Search for the cell housing the specified text and yield its [X, Y] center coordinate. 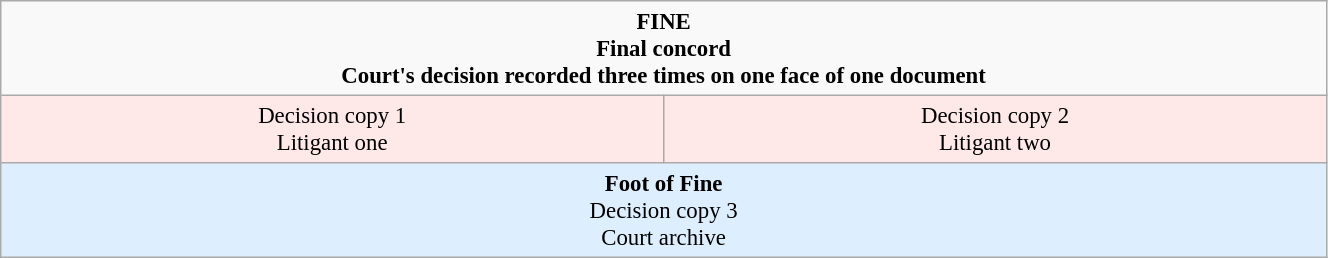
FINE Final concord Court's decision recorded three times on one face of one document [664, 48]
Decision copy 2 Litigant two [996, 129]
Foot of FineDecision copy 3Court archive [664, 210]
Decision copy 1 Litigant one [332, 129]
